Capture the cell that displays the provided text and extract its [X, Y] central coordinate. 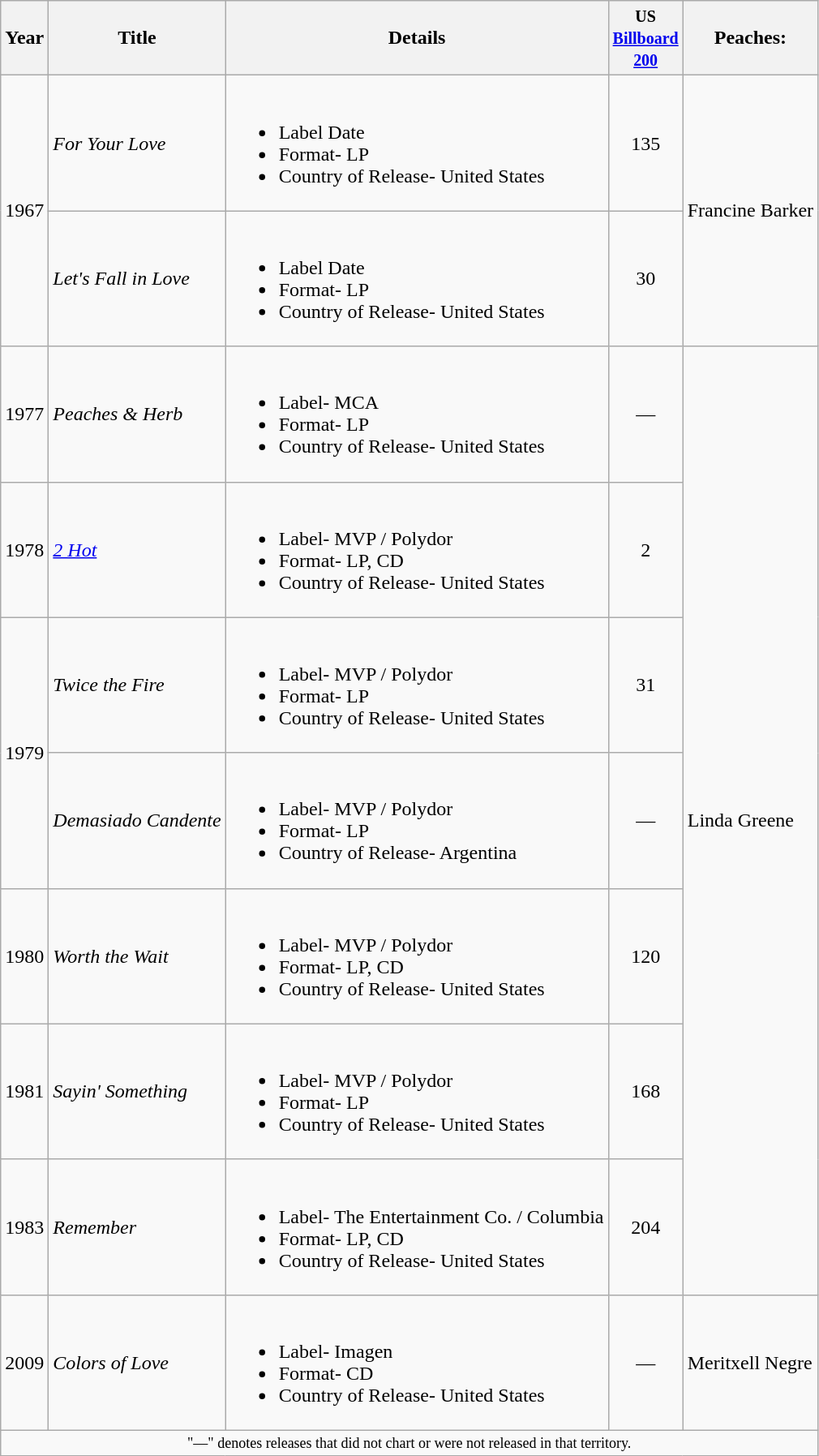
Meritxell Negre [750, 1363]
2 Hot [137, 550]
1983 [24, 1226]
Linda Greene [750, 821]
1978 [24, 550]
31 [645, 685]
1977 [24, 414]
Peaches & Herb [137, 414]
Details [417, 38]
Worth the Wait [137, 956]
1980 [24, 956]
30 [645, 279]
Label- MCAFormat- LPCountry of Release- United States [417, 414]
Remember [137, 1226]
Francine Barker [750, 211]
US Billboard 200 [645, 38]
Year [24, 38]
"—" denotes releases that did not chart or were not released in that territory. [409, 1442]
Colors of Love [137, 1363]
For Your Love [137, 143]
Demasiado Candente [137, 821]
Label- The Entertainment Co. / ColumbiaFormat- LP, CDCountry of Release- United States [417, 1226]
Twice the Fire [137, 685]
135 [645, 143]
1979 [24, 753]
1981 [24, 1092]
168 [645, 1092]
Peaches: [750, 38]
2009 [24, 1363]
2 [645, 550]
120 [645, 956]
Label- ImagenFormat- CDCountry of Release- United States [417, 1363]
1967 [24, 211]
Label- MVP / PolydorFormat- LPCountry of Release- Argentina [417, 821]
Title [137, 38]
Let's Fall in Love [137, 279]
Sayin' Something [137, 1092]
204 [645, 1226]
